From the cell containing the given text, extract its center point as [X, Y] coordinate. 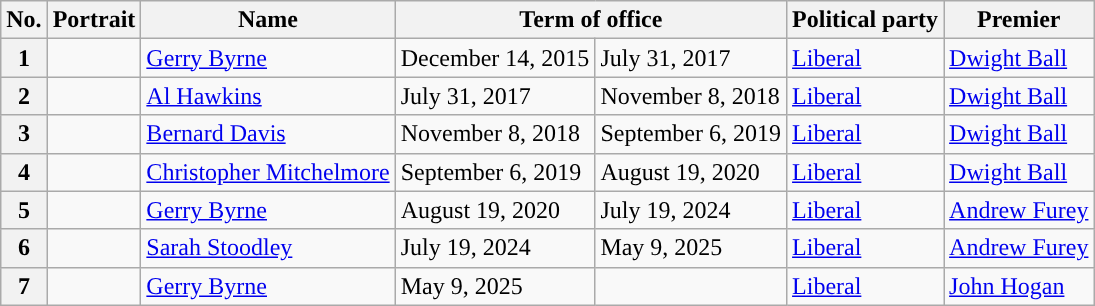
Christopher Mitchelmore [268, 172]
Name [268, 20]
2 [24, 96]
John Hogan [1019, 286]
7 [24, 286]
Al Hawkins [268, 96]
1 [24, 58]
December 14, 2015 [495, 58]
Premier [1019, 20]
Bernard Davis [268, 134]
4 [24, 172]
3 [24, 134]
No. [24, 20]
6 [24, 248]
Political party [866, 20]
Sarah Stoodley [268, 248]
Portrait [94, 20]
5 [24, 210]
Term of office [590, 20]
